Return the (x, y) coordinate for the center point of the cell that contains the specified text.  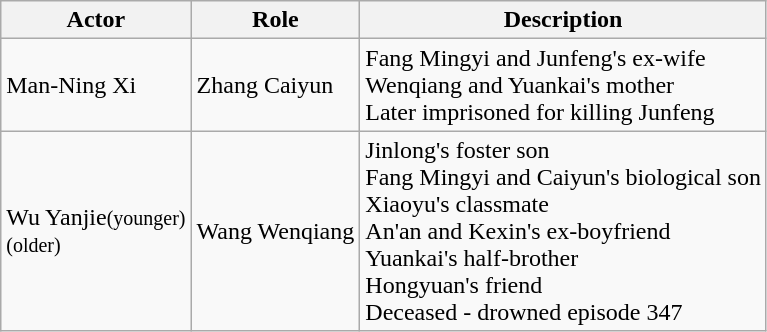
Wang Wenqiang (276, 231)
Actor (96, 20)
Fang Mingyi and Junfeng's ex-wifeWenqiang and Yuankai's motherLater imprisoned for killing Junfeng (564, 85)
Role (276, 20)
Zhang Caiyun (276, 85)
Man-Ning Xi (96, 85)
Wu Yanjie(younger)(older) (96, 231)
Description (564, 20)
